Detect which cell encompasses the target text, then output its (X, Y) center coordinate. 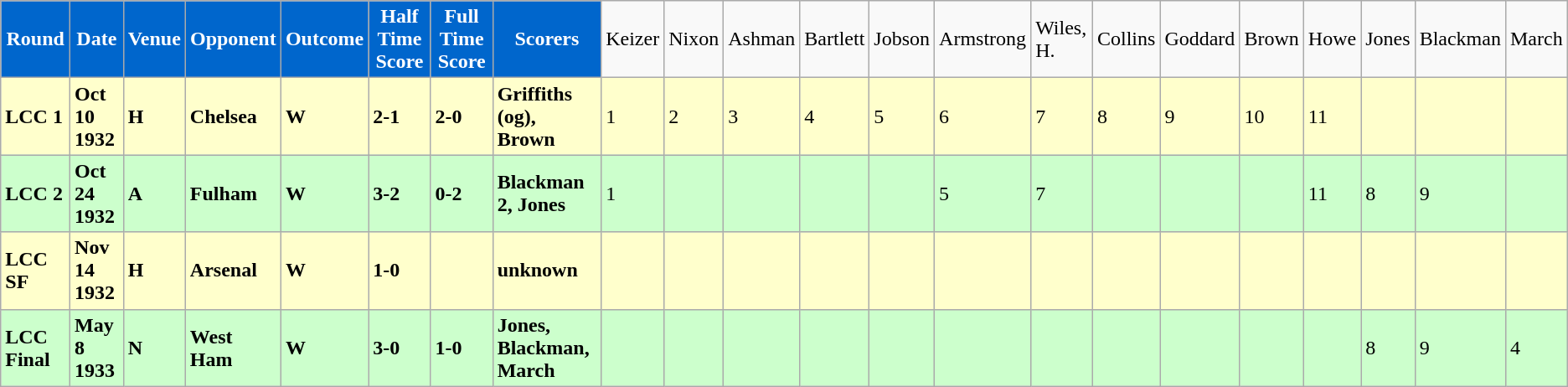
2-0 (462, 116)
N (154, 348)
2-1 (400, 116)
Nixon (694, 39)
Ashman (762, 39)
3-0 (400, 348)
Outcome (324, 39)
Jones, Blackman, March (546, 348)
Fulham (233, 193)
Collins (1126, 39)
LCC SF (35, 271)
LCC Final (35, 348)
Blackman (1460, 39)
May 8 1933 (97, 348)
Round (35, 39)
Goddard (1199, 39)
Howe (1332, 39)
Scorers (546, 39)
3-2 (400, 193)
0-2 (462, 193)
2 (694, 116)
Arsenal (233, 271)
A (154, 193)
Keizer (633, 39)
West Ham (233, 348)
Venue (154, 39)
Chelsea (233, 116)
Armstrong (983, 39)
LCC 2 (35, 193)
Jobson (902, 39)
6 (983, 116)
3 (762, 116)
Half Time Score (400, 39)
Brown (1271, 39)
Nov 14 1932 (97, 271)
Full Time Score (462, 39)
Jones (1388, 39)
Date (97, 39)
March (1536, 39)
Blackman 2, Jones (546, 193)
Oct 24 1932 (97, 193)
Opponent (233, 39)
Griffiths (og), Brown (546, 116)
Bartlett (834, 39)
unknown (546, 271)
Wiles, H. (1062, 39)
10 (1271, 116)
Oct 10 1932 (97, 116)
LCC 1 (35, 116)
